Detect which cell encompasses the target text, then output its (x, y) center coordinate. 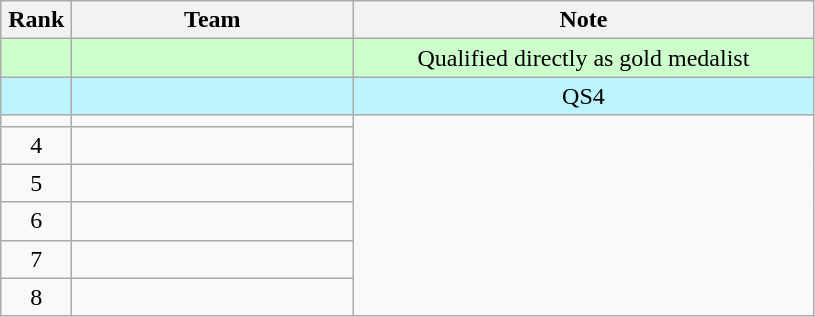
Team (212, 20)
Rank (36, 20)
7 (36, 259)
6 (36, 221)
QS4 (584, 96)
8 (36, 297)
5 (36, 183)
Note (584, 20)
Qualified directly as gold medalist (584, 58)
4 (36, 145)
